From the cell containing the given text, extract its center point as (X, Y) coordinate. 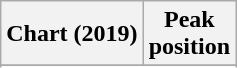
Peakposition (189, 34)
Chart (2019) (72, 34)
